Search for the cell housing the specified text and yield its (x, y) center coordinate. 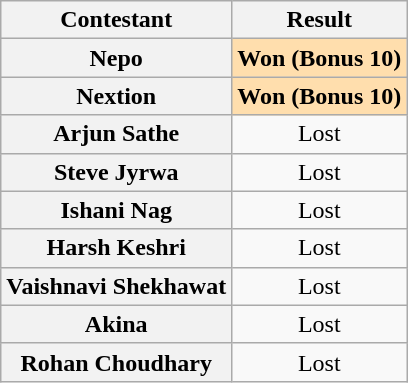
Akina (116, 324)
Nextion (116, 96)
Rohan Choudhary (116, 362)
Arjun Sathe (116, 134)
Result (320, 20)
Nepo (116, 58)
Steve Jyrwa (116, 172)
Vaishnavi Shekhawat (116, 286)
Contestant (116, 20)
Harsh Keshri (116, 248)
Ishani Nag (116, 210)
